Provide the [X, Y] coordinate of the cell's center where the given text is located.  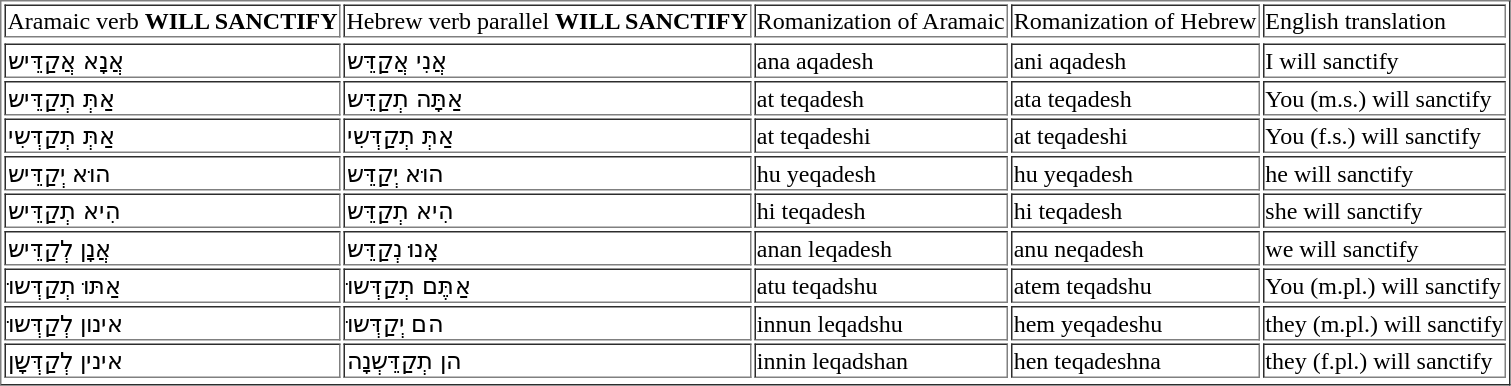
ani aqadesh [1136, 61]
anan leqadesh [881, 248]
ata teqadesh [1136, 98]
אַתּוּ תְקַדְּשוּ [172, 285]
anu neqadesh [1136, 248]
ana aqadesh [881, 61]
אַתְּ תְקַדֵּיש [172, 98]
they (m.pl.) will sanctify [1384, 323]
הם יְקַדְּשוּ [548, 323]
innin leqadshan [881, 361]
I will sanctify [1384, 61]
we will sanctify [1384, 248]
הוּא יְקַדֵּש [548, 173]
he will sanctify [1384, 173]
הִיא תְקַדֵּש [548, 211]
innun leqadshu [881, 323]
אינין לְקַדְּשָן [172, 361]
הן תְקַדֵּשְנָה [548, 361]
atem teqadshu [1136, 285]
Romanization of Aramaic [881, 20]
Aramaic verb WILL SANCTIFY [172, 20]
הוּא יְקַדֵּיש [172, 173]
hem yeqadeshu [1136, 323]
אֲנָן לְקַדֵּיש [172, 248]
אָנוּ נְקַדֵּש [548, 248]
she will sanctify [1384, 211]
they (f.pl.) will sanctify [1384, 361]
hen teqadeshna [1136, 361]
הִיא תְקַדֵּיש [172, 211]
Romanization of Hebrew [1136, 20]
English translation [1384, 20]
You (m.pl.) will sanctify [1384, 285]
atu teqadshu [881, 285]
Hebrew verb parallel WILL SANCTIFY [548, 20]
אֲנָא אֲקַדֵּיש [172, 61]
at teqadesh [881, 98]
אַתֶּם תְקַדְּשוּ [548, 285]
You (m.s.) will sanctify [1384, 98]
אינון לְקַדְּשוּ [172, 323]
אַתָּה תְקַדֵּש [548, 98]
You (f.s.) will sanctify [1384, 135]
אֲנִי אֲקַדֵּש [548, 61]
